Pinpoint the cell where the given text exists, returning its (x, y) midpoint coordinate. 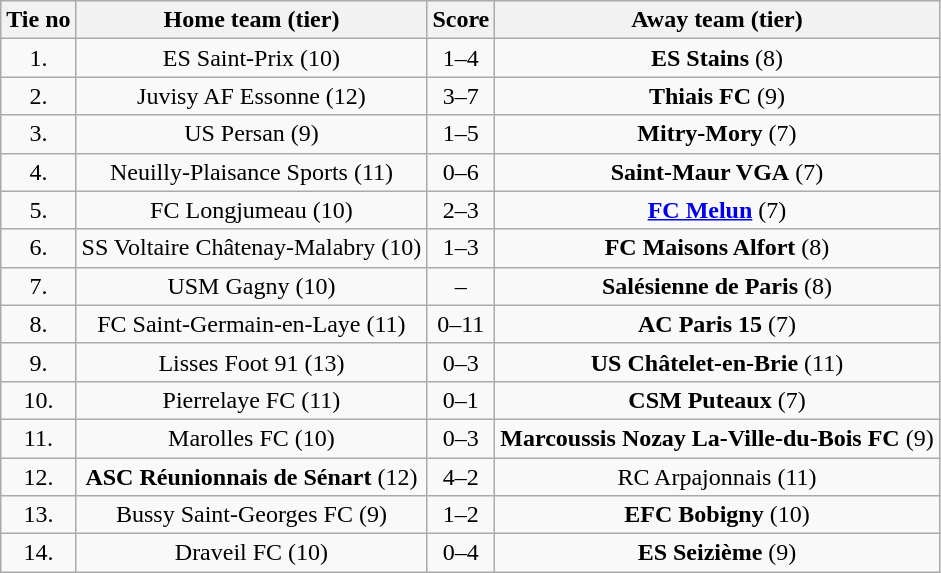
11. (38, 438)
7. (38, 286)
4. (38, 172)
Bussy Saint-Georges FC (9) (252, 515)
ES Stains (8) (717, 58)
Draveil FC (10) (252, 553)
10. (38, 400)
ASC Réunionnais de Sénart (12) (252, 477)
Home team (tier) (252, 20)
1–4 (461, 58)
FC Saint-Germain-en-Laye (11) (252, 324)
2. (38, 96)
CSM Puteaux (7) (717, 400)
14. (38, 553)
RC Arpajonnais (11) (717, 477)
AC Paris 15 (7) (717, 324)
USM Gagny (10) (252, 286)
Mitry-Mory (7) (717, 134)
Marolles FC (10) (252, 438)
Saint-Maur VGA (7) (717, 172)
12. (38, 477)
SS Voltaire Châtenay-Malabry (10) (252, 248)
1–5 (461, 134)
1. (38, 58)
FC Maisons Alfort (8) (717, 248)
Lisses Foot 91 (13) (252, 362)
0–11 (461, 324)
2–3 (461, 210)
ES Saint-Prix (10) (252, 58)
US Persan (9) (252, 134)
0–6 (461, 172)
Neuilly-Plaisance Sports (11) (252, 172)
Salésienne de Paris (8) (717, 286)
4–2 (461, 477)
3. (38, 134)
6. (38, 248)
8. (38, 324)
5. (38, 210)
ES Seizième (9) (717, 553)
9. (38, 362)
0–4 (461, 553)
Juvisy AF Essonne (12) (252, 96)
EFC Bobigny (10) (717, 515)
13. (38, 515)
3–7 (461, 96)
1–2 (461, 515)
0–1 (461, 400)
Away team (tier) (717, 20)
US Châtelet-en-Brie (11) (717, 362)
Score (461, 20)
FC Longjumeau (10) (252, 210)
1–3 (461, 248)
Marcoussis Nozay La-Ville-du-Bois FC (9) (717, 438)
Tie no (38, 20)
– (461, 286)
Thiais FC (9) (717, 96)
FC Melun (7) (717, 210)
Pierrelaye FC (11) (252, 400)
